Find where the given text appears and provide that cell's center as (x, y) coordinate. 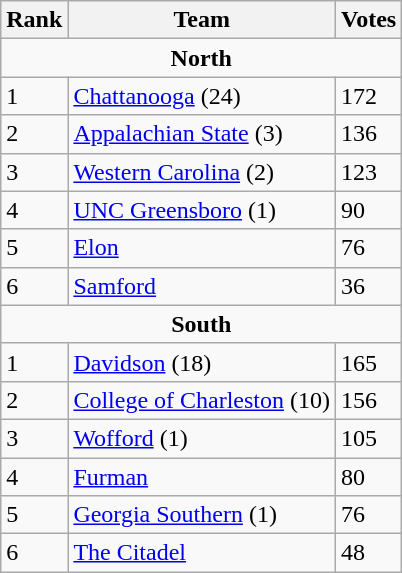
Samford (202, 286)
Georgia Southern (1) (202, 515)
Wofford (1) (202, 438)
172 (369, 96)
Chattanooga (24) (202, 96)
90 (369, 210)
48 (369, 553)
136 (369, 134)
The Citadel (202, 553)
Furman (202, 477)
South (202, 324)
UNC Greensboro (1) (202, 210)
Elon (202, 248)
College of Charleston (10) (202, 400)
Western Carolina (2) (202, 172)
North (202, 58)
Votes (369, 20)
Appalachian State (3) (202, 134)
105 (369, 438)
165 (369, 362)
Davidson (18) (202, 362)
36 (369, 286)
Rank (34, 20)
123 (369, 172)
Team (202, 20)
80 (369, 477)
156 (369, 400)
